Extract the (X, Y) coordinate from the center of the cell holding the provided text.  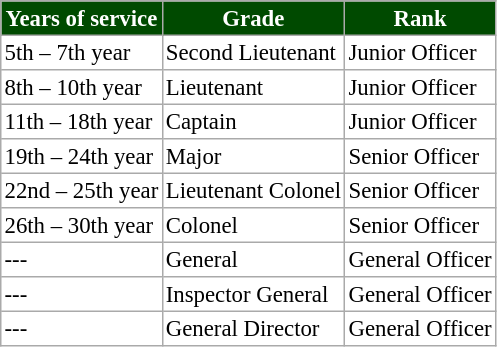
8th – 10th year (82, 87)
Years of service (82, 18)
General Director (254, 328)
Rank (420, 18)
26th – 30th year (82, 225)
19th – 24th year (82, 156)
Colonel (254, 225)
11th – 18th year (82, 121)
22nd – 25th year (82, 190)
Major (254, 156)
Lieutenant (254, 87)
Inspector General (254, 294)
General (254, 259)
Lieutenant Colonel (254, 190)
Grade (254, 18)
Captain (254, 121)
5th – 7th year (82, 52)
Second Lieutenant (254, 52)
